Extract the (x, y) coordinate from the center of the cell holding the provided text.  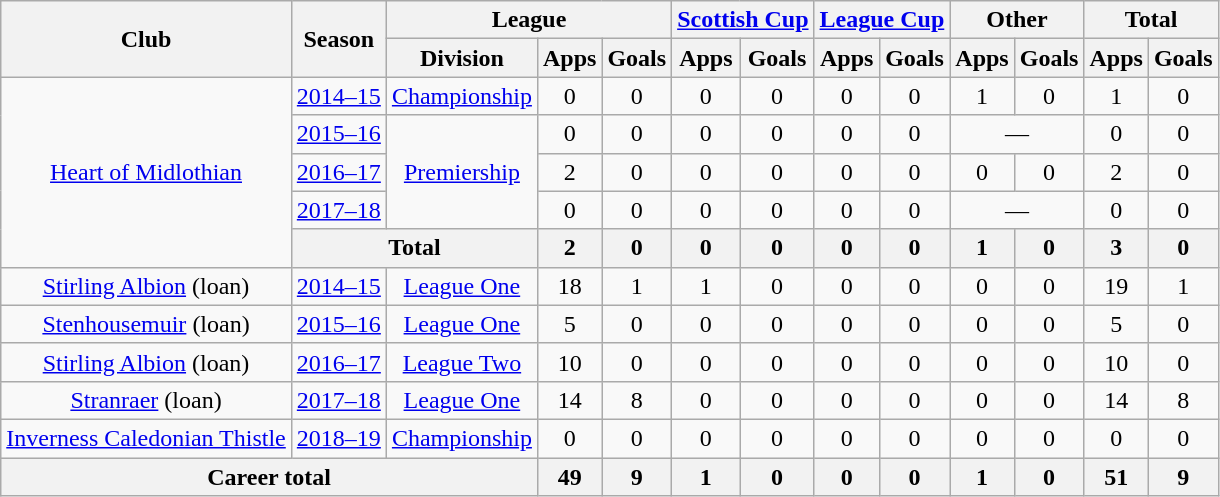
Season (338, 39)
Inverness Caledonian Thistle (146, 438)
League (528, 20)
Heart of Midlothian (146, 172)
18 (569, 286)
Stenhousemuir (loan) (146, 324)
Stranraer (loan) (146, 400)
Career total (270, 477)
Other (1017, 20)
2018–19 (338, 438)
51 (1116, 477)
19 (1116, 286)
Club (146, 39)
Division (462, 58)
League Two (462, 362)
3 (1116, 248)
Premiership (462, 172)
Scottish Cup (743, 20)
49 (569, 477)
League Cup (882, 20)
